Pinpoint the cell where the given text exists, returning its (X, Y) midpoint coordinate. 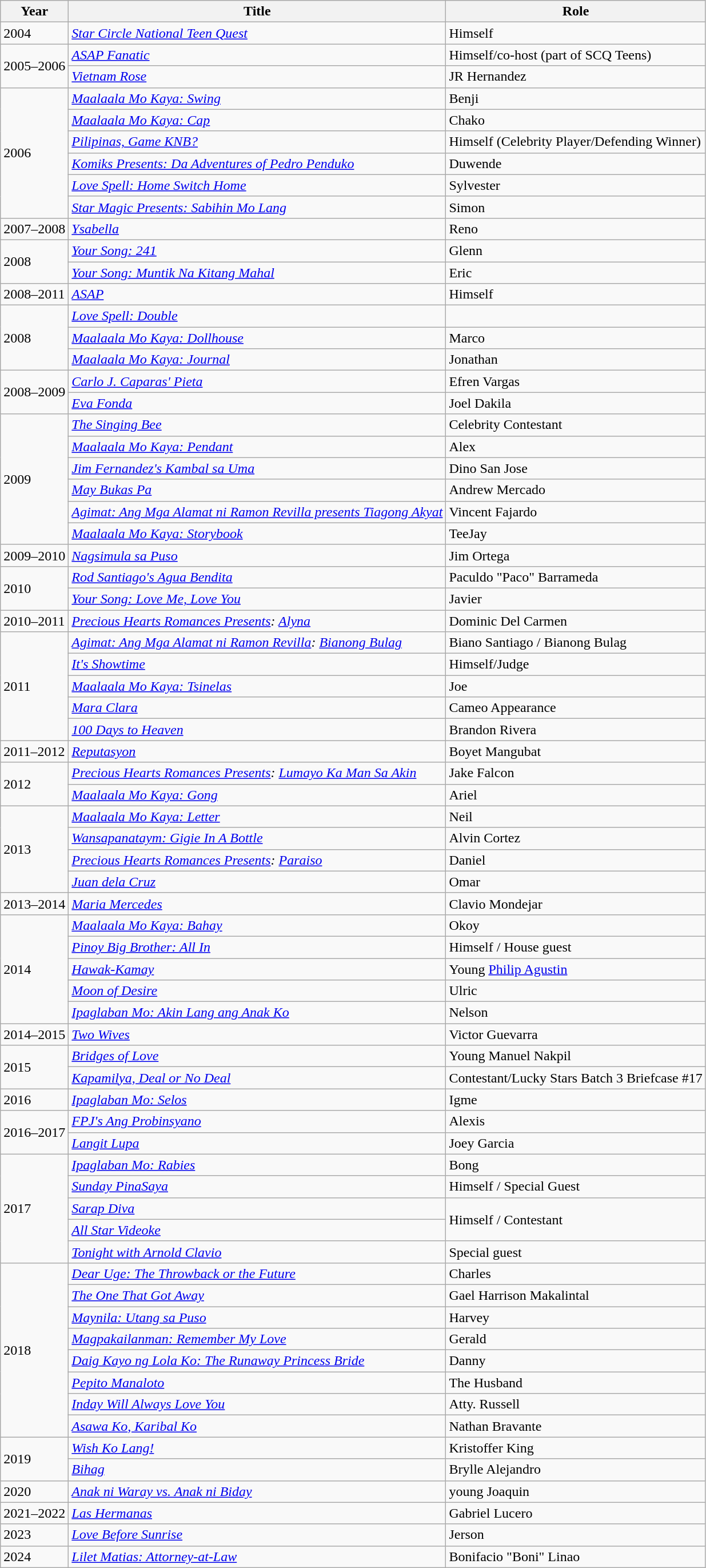
Eva Fonda (257, 403)
2015 (34, 1067)
Las Hermanas (257, 1513)
Asawa Ko, Karibal Ko (257, 1426)
Carlo J. Caparas' Pieta (257, 381)
Gael Harrison Makalintal (576, 1295)
Himself/Judge (576, 664)
Himself / House guest (576, 947)
Lilet Matias: Attorney-at-Law (257, 1557)
Jim Fernandez's Kambal sa Uma (257, 468)
Star Circle National Teen Quest (257, 33)
Joe (576, 686)
2005–2006 (34, 66)
Title (257, 11)
Jerson (576, 1535)
Inday Will Always Love You (257, 1404)
2009 (34, 479)
100 Days to Heaven (257, 730)
Jonathan (576, 360)
Reputasyon (257, 751)
Bong (576, 1165)
Year (34, 11)
Nathan Bravante (576, 1426)
Maalaala Mo Kaya: Storybook (257, 534)
Igme (576, 1100)
Your Song: Love Me, Love You (257, 599)
Love Spell: Home Switch Home (257, 185)
Charles (576, 1273)
2008–2009 (34, 392)
Marco (576, 338)
Harvey (576, 1317)
FPJ's Ang Probinsyano (257, 1121)
2013 (34, 849)
Pepito Manaloto (257, 1383)
Sylvester (576, 185)
Himself (Celebrity Player/Defending Winner) (576, 142)
Jake Falcon (576, 773)
Jim Ortega (576, 555)
Joey Garcia (576, 1143)
2023 (34, 1535)
Dominic Del Carmen (576, 620)
Wansapanataym: Gigie In A Bottle (257, 838)
Celebrity Contestant (576, 425)
Hawak-Kamay (257, 969)
May Bukas Pa (257, 490)
2024 (34, 1557)
ASAP (257, 295)
Love Before Sunrise (257, 1535)
2010–2011 (34, 620)
Alexis (576, 1121)
Special guest (576, 1252)
Langit Lupa (257, 1143)
Glenn (576, 250)
Juan dela Cruz (257, 882)
2016–2017 (34, 1132)
Komiks Presents: Da Adventures of Pedro Penduko (257, 164)
Maalaala Mo Kaya: Gong (257, 795)
Victor Guevarra (576, 1034)
Clavio Mondejar (576, 904)
Benji (576, 98)
Okoy (576, 925)
Bonifacio "Boni" Linao (576, 1557)
Vincent Fajardo (576, 512)
Chako (576, 120)
Precious Hearts Romances Presents: Lumayo Ka Man Sa Akin (257, 773)
Role (576, 11)
Maalaala Mo Kaya: Cap (257, 120)
Pinoy Big Brother: All In (257, 947)
Paculdo "Paco" Barrameda (576, 577)
2018 (34, 1350)
2007–2008 (34, 229)
Maalaala Mo Kaya: Swing (257, 98)
Vietnam Rose (257, 77)
Himself / Contestant (576, 1219)
2006 (34, 153)
Your Song: Muntik Na Kitang Mahal (257, 273)
Anak ni Waray vs. Anak ni Biday (257, 1491)
2020 (34, 1491)
Young Philip Agustin (576, 969)
Javier (576, 599)
2013–2014 (34, 904)
Magpakailanman: Remember My Love (257, 1339)
Biano Santiago / Bianong Bulag (576, 643)
Ipaglaban Mo: Rabies (257, 1165)
Rod Santiago's Agua Bendita (257, 577)
Maria Mercedes (257, 904)
Maalaala Mo Kaya: Dollhouse (257, 338)
2011–2012 (34, 751)
Danny (576, 1361)
Brylle Alejandro (576, 1470)
2012 (34, 784)
Ipaglaban Mo: Selos (257, 1100)
Simon (576, 207)
Maalaala Mo Kaya: Journal (257, 360)
Cameo Appearance (576, 708)
Tonight with Arnold Clavio (257, 1252)
Your Song: 241 (257, 250)
The One That Got Away (257, 1295)
JR Hernandez (576, 77)
2017 (34, 1208)
2014–2015 (34, 1034)
Efren Vargas (576, 381)
Alvin Cortez (576, 838)
Agimat: Ang Mga Alamat ni Ramon Revilla presents Tiagong Akyat (257, 512)
Precious Hearts Romances Presents: Alyna (257, 620)
Precious Hearts Romances Presents: Paraiso (257, 860)
Kristoffer King (576, 1448)
Nagsimula sa Puso (257, 555)
Duwende (576, 164)
Wish Ko Lang! (257, 1448)
Maynila: Utang sa Puso (257, 1317)
Two Wives (257, 1034)
2010 (34, 588)
Sarap Diva (257, 1208)
2019 (34, 1459)
Bridges of Love (257, 1056)
Maalaala Mo Kaya: Letter (257, 817)
The Husband (576, 1383)
Ariel (576, 795)
Brandon Rivera (576, 730)
It's Showtime (257, 664)
Star Magic Presents: Sabihin Mo Lang (257, 207)
Gerald (576, 1339)
Nelson (576, 1013)
Mara Clara (257, 708)
Bihag (257, 1470)
Love Spell: Double (257, 316)
2016 (34, 1100)
2004 (34, 33)
young Joaquin (576, 1491)
Maalaala Mo Kaya: Pendant (257, 447)
Daig Kayo ng Lola Ko: The Runaway Princess Bride (257, 1361)
2021–2022 (34, 1513)
TeeJay (576, 534)
Agimat: Ang Mga Alamat ni Ramon Revilla: Bianong Bulag (257, 643)
Young Manuel Nakpil (576, 1056)
Himself/co-host (part of SCQ Teens) (576, 55)
Joel Dakila (576, 403)
2011 (34, 686)
2014 (34, 969)
Gabriel Lucero (576, 1513)
Pilipinas, Game KNB? (257, 142)
Andrew Mercado (576, 490)
Maalaala Mo Kaya: Bahay (257, 925)
Kapamilya, Deal or No Deal (257, 1078)
Reno (576, 229)
Ysabella (257, 229)
Maalaala Mo Kaya: Tsinelas (257, 686)
ASAP Fanatic (257, 55)
Boyet Mangubat (576, 751)
Dear Uge: The Throwback or the Future (257, 1273)
Dino San Jose (576, 468)
Contestant/Lucky Stars Batch 3 Briefcase #17 (576, 1078)
Omar (576, 882)
2009–2010 (34, 555)
Himself / Special Guest (576, 1187)
Alex (576, 447)
Sunday PinaSaya (257, 1187)
Ipaglaban Mo: Akin Lang ang Anak Ko (257, 1013)
The Singing Bee (257, 425)
Ulric (576, 991)
2008–2011 (34, 295)
Neil (576, 817)
Moon of Desire (257, 991)
Eric (576, 273)
Atty. Russell (576, 1404)
All Star Videoke (257, 1230)
Daniel (576, 860)
